Output the (X, Y) coordinate of the center of the cell containing the given text.  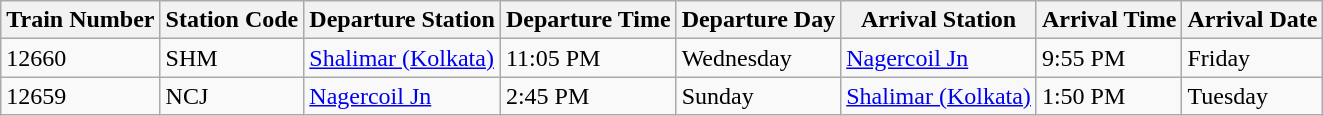
12660 (80, 58)
Arrival Station (939, 20)
Friday (1252, 58)
Departure Time (588, 20)
2:45 PM (588, 96)
Arrival Time (1109, 20)
Departure Day (758, 20)
Tuesday (1252, 96)
Arrival Date (1252, 20)
Departure Station (402, 20)
Sunday (758, 96)
1:50 PM (1109, 96)
11:05 PM (588, 58)
SHM (232, 58)
12659 (80, 96)
NCJ (232, 96)
Train Number (80, 20)
Wednesday (758, 58)
Station Code (232, 20)
9:55 PM (1109, 58)
